Extract the (X, Y) coordinate from the center of the cell holding the provided text.  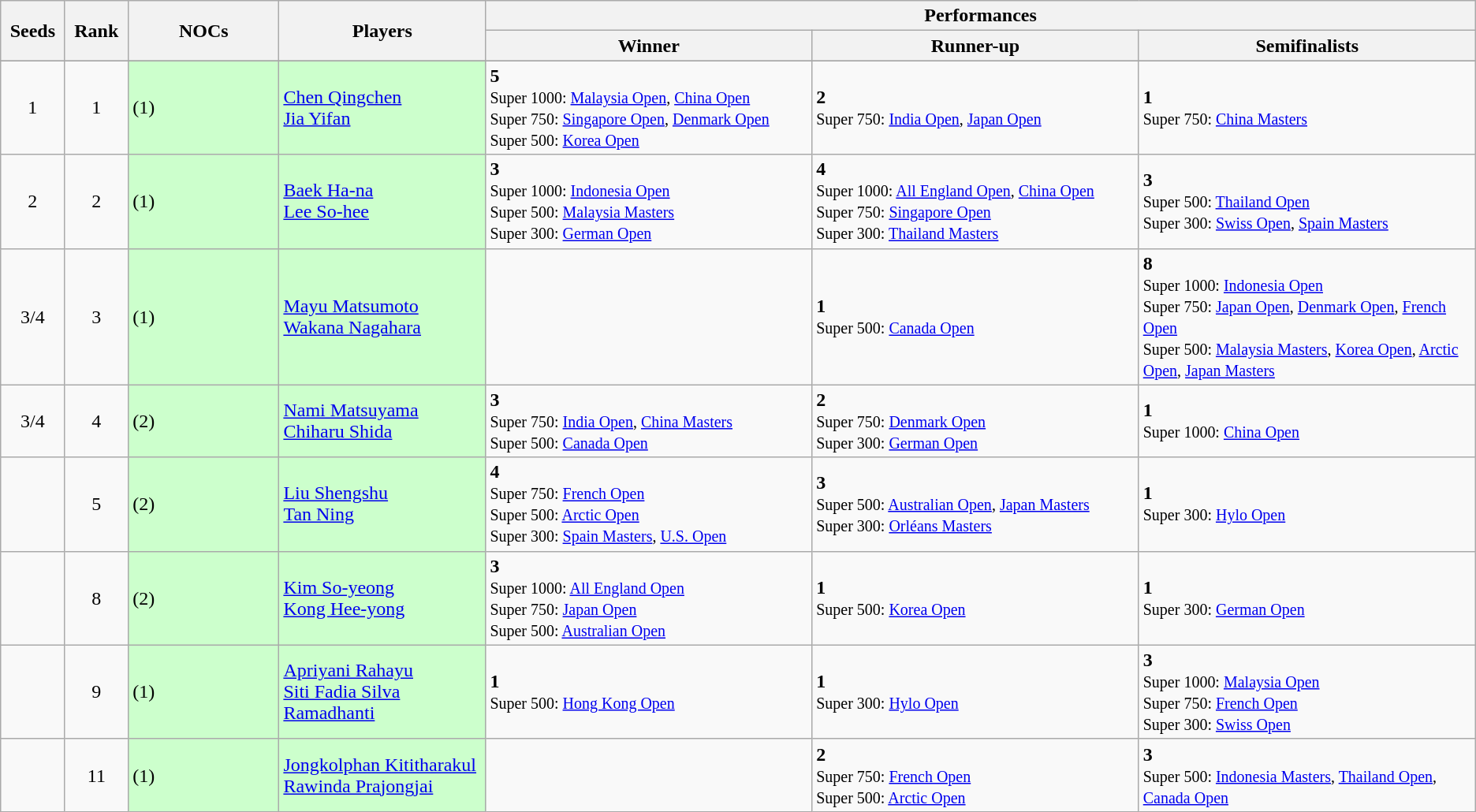
2Super 750: French OpenSuper 500: Arctic Open (976, 775)
Rank (96, 31)
Performances (981, 16)
8Super 1000: Indonesia OpenSuper 750: Japan Open, Denmark Open, French OpenSuper 500: Malaysia Masters, Korea Open, Arctic Open, Japan Masters (1307, 317)
3Super 750: India Open, China MastersSuper 500: Canada Open (649, 421)
1Super 300: German Open (1307, 598)
4Super 1000: All England Open, China OpenSuper 750: Singapore OpenSuper 300: Thailand Masters (976, 202)
Semifinalists (1307, 46)
4 (96, 421)
Jongkolphan KititharakulRawinda Prajongjai (382, 775)
Liu ShengshuTan Ning (382, 505)
3Super 1000: Malaysia OpenSuper 750: French OpenSuper 300: Swiss Open (1307, 692)
Seeds (33, 31)
Chen QingchenJia Yifan (382, 107)
1Super 500: Hong Kong Open (649, 692)
1Super 750: China Masters (1307, 107)
Runner-up (976, 46)
Kim So-yeongKong Hee-yong (382, 598)
Winner (649, 46)
8 (96, 598)
1Super 1000: China Open (1307, 421)
3Super 500: Australian Open, Japan MastersSuper 300: Orléans Masters (976, 505)
4Super 750: French OpenSuper 500: Arctic OpenSuper 300: Spain Masters, U.S. Open (649, 505)
1Super 500: Canada Open (976, 317)
11 (96, 775)
Baek Ha-naLee So-hee (382, 202)
Apriyani RahayuSiti Fadia Silva Ramadhanti (382, 692)
3Super 500: Thailand OpenSuper 300: Swiss Open, Spain Masters (1307, 202)
Mayu MatsumotoWakana Nagahara (382, 317)
Nami MatsuyamaChiharu Shida (382, 421)
2Super 750: Denmark OpenSuper 300: German Open (976, 421)
Players (382, 31)
NOCs (203, 31)
1Super 500: Korea Open (976, 598)
3Super 1000: Indonesia OpenSuper 500: Malaysia MastersSuper 300: German Open (649, 202)
3 (96, 317)
5 (96, 505)
9 (96, 692)
3Super 500: Indonesia Masters, Thailand Open, Canada Open (1307, 775)
5Super 1000: Malaysia Open, China OpenSuper 750: Singapore Open, Denmark OpenSuper 500: Korea Open (649, 107)
2Super 750: India Open, Japan Open (976, 107)
3Super 1000: All England OpenSuper 750: Japan OpenSuper 500: Australian Open (649, 598)
